Pinpoint the cell where the given text exists, returning its [X, Y] midpoint coordinate. 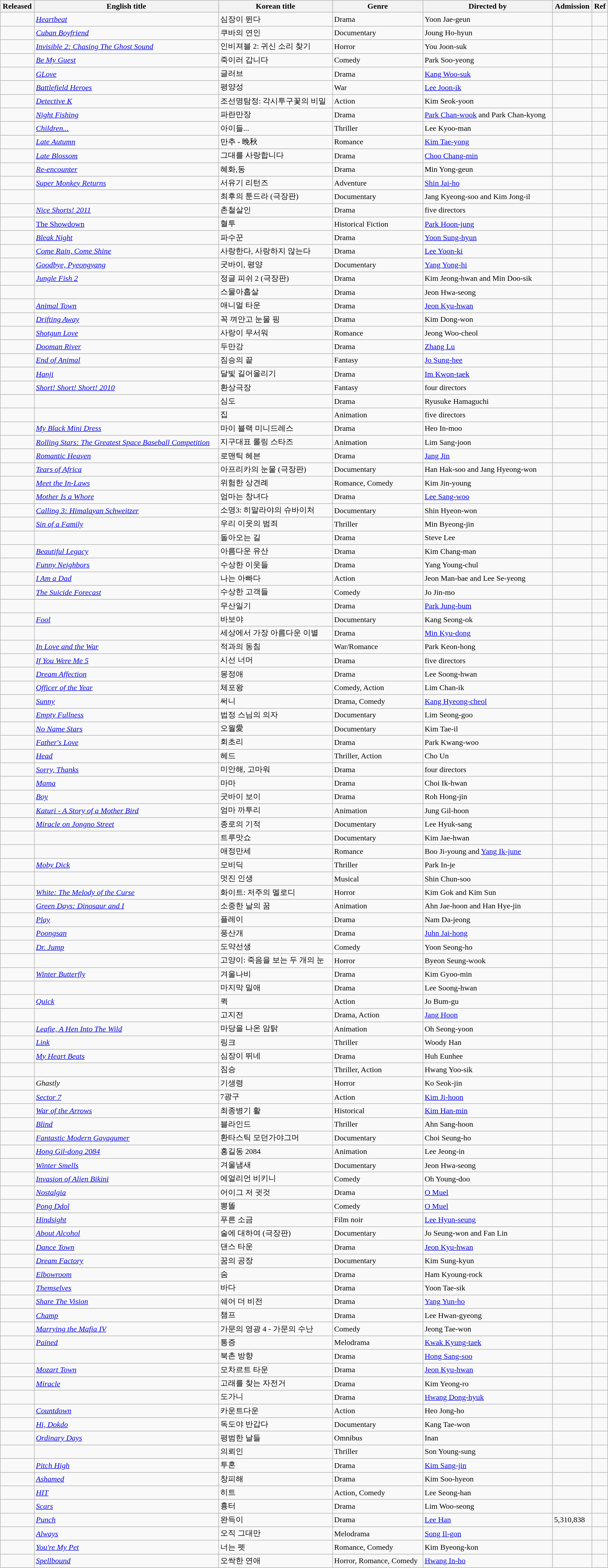
The Suicide Forecast [126, 592]
Hong Gil-dong 2084 [126, 1152]
Jeon Man-bae and Lee Se-yeong [488, 579]
Be My Guest [126, 60]
Lim Woo-seong [488, 1506]
Kim Yeong-ro [488, 1383]
오싹한 연애 [275, 1561]
Park Keon-hong [488, 647]
그대를 사랑합니다 [275, 156]
고래를 찾는 자전거 [275, 1383]
오직 그대만 [275, 1533]
Shin Hyeon-won [488, 510]
Boo Ji-young and Yang Ik-june [488, 851]
엄마 까투리 [275, 810]
최후의 툰드라 (극장판) [275, 197]
Lee Hyun-seung [488, 1220]
심장이 뛴다 [275, 19]
헤드 [275, 756]
Ordinary Days [126, 1438]
Spellbound [126, 1561]
엄마는 창녀다 [275, 497]
Min Kyu-dong [488, 633]
댄스 타운 [275, 1247]
Fantastic Modern Gayagumer [126, 1138]
혜화,동 [275, 169]
Late Autumn [126, 142]
Ahn Sang-hoon [488, 1124]
The Showdown [126, 224]
Short! Short! Short! 2010 [126, 388]
My Black Mini Dress [126, 429]
Kim Byeong-kon [488, 1547]
환타스틱 모던가야그머 [275, 1138]
모차르트 타운 [275, 1370]
Choo Chang-min [488, 156]
Yang Yong-hi [488, 265]
Lee Jeong-in [488, 1152]
Kwak Kyung-taek [488, 1342]
I Am a Dad [126, 579]
인비져블 2: 귀신 소리 찾기 [275, 47]
Kang Tae-won [488, 1424]
Animal Town [126, 306]
Night Fishing [126, 115]
If You Were Me 5 [126, 660]
꿈의 공장 [275, 1261]
Hwang Yoo-sik [488, 1070]
오월愛 [275, 729]
Pained [126, 1342]
Oh Young-doo [488, 1179]
Link [126, 1042]
Nostalgia [126, 1192]
플레이 [275, 920]
에얼리언 비키니 [275, 1179]
의뢰인 [275, 1452]
HIT [126, 1493]
수상한 고객들 [275, 592]
서유기 리턴즈 [275, 183]
북촌 방향 [275, 1356]
Dr. Jump [126, 947]
Park Soo-yeong [488, 60]
Jang Kyeong-soo and Kim Jong-il [488, 197]
투혼 [275, 1465]
Invasion of Alien Bikini [126, 1179]
Woody Han [488, 1042]
Mother Is a Whore [126, 497]
Jang Hoon [488, 1015]
Sorry, Thanks [126, 770]
쿠바의 연인 [275, 33]
겨울나비 [275, 974]
Inan [488, 1438]
우리 이웃의 범죄 [275, 524]
소중한 날의 꿈 [275, 906]
Cuban Boyfriend [126, 33]
War [378, 88]
Moby Dick [126, 865]
Joung Ho-hyun [488, 33]
Kang Woo-suk [488, 74]
정글 피쉬 2 (극장판) [275, 279]
촌철살인 [275, 210]
Choi Seung-ho [488, 1138]
Nice Shorts! 2011 [126, 210]
Min Byeong-jin [488, 524]
소명3: 히말라야의 슈바이처 [275, 510]
GLove [126, 74]
Themselves [126, 1288]
창피해 [275, 1479]
마당을 나온 암탉 [275, 1029]
Jo Sung-hee [488, 360]
Poongsan [126, 933]
War/Romance [378, 647]
Han Hak-soo and Jang Hyeong-won [488, 469]
Kim Sang-jin [488, 1465]
Dance Town [126, 1247]
Mozart Town [126, 1370]
Kim Soo-hyeon [488, 1479]
Adventure [378, 183]
Drama, Comedy [378, 701]
Dream Affection [126, 674]
Hwang In-ho [488, 1561]
쉐어 더 비전 [275, 1302]
Yoon Jae-geun [488, 19]
Kang Hyeong-cheol [488, 701]
위험한 상견례 [275, 483]
너는 펫 [275, 1547]
Ref [600, 6]
Film noir [378, 1220]
짐승의 끝 [275, 360]
Jeong Tae-won [488, 1329]
써니 [275, 701]
완득이 [275, 1520]
Boy [126, 797]
Lee Joon-ik [488, 88]
Hindsight [126, 1220]
Oh Seong-yoon [488, 1029]
애정만세 [275, 851]
Comedy, Action [378, 688]
Romantic Heaven [126, 456]
Marrying the Mafia IV [126, 1329]
숨 [275, 1274]
혈투 [275, 224]
About Alcohol [126, 1233]
Lee Hwan-gyeong [488, 1315]
Re-encounter [126, 169]
Yoon Seong-ho [488, 947]
Invisible 2: Chasing The Ghost Sound [126, 47]
7광구 [275, 1097]
어이그 저 귓것 [275, 1192]
Battlefield Heroes [126, 88]
Miracle [126, 1383]
Heartbeat [126, 19]
Yang Young-chul [488, 565]
Heo Jong-ho [488, 1411]
환상극장 [275, 388]
회초리 [275, 742]
사랑한다, 사랑하지 않는다 [275, 251]
Lim Chan-ik [488, 688]
트루맛쇼 [275, 838]
흉터 [275, 1506]
Directed by [488, 6]
Hi, Dokdo [126, 1424]
미안해, 고마워 [275, 770]
최종병기 활 [275, 1111]
마지막 밀애 [275, 988]
Lee Hyuk-sang [488, 824]
Pong Ddol [126, 1206]
Goodbye, Pyeongyang [126, 265]
Omnibus [378, 1438]
바다 [275, 1288]
히트 [275, 1493]
Kim Tae-il [488, 729]
Yoon Tae-sik [488, 1288]
Steve Lee [488, 538]
Head [126, 756]
Winter Butterfly [126, 974]
몽정애 [275, 674]
돌아오는 길 [275, 538]
Jang Jin [488, 456]
홍길동 2084 [275, 1152]
챔프 [275, 1315]
Korean title [275, 6]
Lee Yoon-ki [488, 251]
집 [275, 415]
Bleak Night [126, 238]
Son Young-sung [488, 1452]
수상한 이웃들 [275, 565]
Park In-je [488, 865]
Im Kwon-taek [488, 374]
My Heart Beats [126, 1056]
파란만장 [275, 115]
퀵 [275, 1001]
Lim Seong-goo [488, 715]
Kim Sung-kyun [488, 1261]
You Joon-suk [488, 47]
Jung Gil-hoon [488, 810]
Shin Jai-ho [488, 183]
Elbowroom [126, 1274]
Countdown [126, 1411]
시선 너머 [275, 660]
마이 블랙 미니드레스 [275, 429]
도약선생 [275, 947]
기생령 [275, 1083]
모비딕 [275, 865]
Kim Tae-yong [488, 142]
Shotgun Love [126, 333]
Choi Ik-hwan [488, 783]
Song Il-gon [488, 1533]
Sunny [126, 701]
Hwang Dong-hyuk [488, 1397]
Champ [126, 1315]
고양이: 죽음을 보는 두 개의 눈 [275, 961]
Jungle Fish 2 [126, 279]
만추 - 晚秋 [275, 142]
Kim Gok and Kim Sun [488, 892]
Jeong Woo-cheol [488, 333]
Mama [126, 783]
술에 대하여 (극장판) [275, 1233]
Calling 3: Himalayan Schweitzer [126, 510]
Beautiful Legacy [126, 551]
뽕똘 [275, 1206]
풍산개 [275, 933]
Kim Seok-yoon [488, 101]
굿바이, 평양 [275, 265]
Roh Hong-jin [488, 797]
고지전 [275, 1015]
Kim Jin-young [488, 483]
Always [126, 1533]
Released [17, 6]
적과의 동침 [275, 647]
Scars [126, 1506]
세상에서 가장 아름다운 이별 [275, 633]
Come Rain, Come Shine [126, 251]
아이들... [275, 128]
도가니 [275, 1397]
Ko Seok-jin [488, 1083]
종로의 기적 [275, 824]
Byeon Seung-wook [488, 961]
애니멀 타운 [275, 306]
멋진 인생 [275, 879]
Kim Ji-hoon [488, 1097]
겨울냄새 [275, 1165]
평범한 날들 [275, 1438]
바보야 [275, 620]
Tears of Africa [126, 469]
Rolling Stars: The Greatest Space Baseball Competition [126, 442]
Historical Fiction [378, 224]
Juhn Jai-hong [488, 933]
평양성 [275, 88]
조선명탐정: 각시투구꽃의 비밀 [275, 101]
Lee Han [488, 1520]
White: The Melody of the Curse [126, 892]
You're My Pet [126, 1547]
체포왕 [275, 688]
스물아홉살 [275, 292]
Admission [572, 6]
Hong Sang-soo [488, 1356]
Drama, Action [378, 1015]
Kim Dong-won [488, 319]
아름다운 유산 [275, 551]
Action, Comedy [378, 1493]
통증 [275, 1342]
Kim Han-min [488, 1111]
Pitch High [126, 1465]
푸른 소금 [275, 1220]
Shin Chun-soo [488, 879]
심장이 뛰네 [275, 1056]
두만강 [275, 347]
달빛 길어올리기 [275, 374]
죽이러 갑니다 [275, 60]
Nam Da-jeong [488, 920]
Lee Seong-han [488, 1493]
Fool [126, 620]
Heo In-moo [488, 429]
Miracle on Jongno Street [126, 824]
꼭 껴안고 눈물 핑 [275, 319]
Kang Seong-ok [488, 620]
법정 스님의 의자 [275, 715]
Jo Seung-won and Fan Lin [488, 1233]
Empty Fullness [126, 715]
카운트다운 [275, 1411]
English title [126, 6]
Jo Jin-mo [488, 592]
Sin of a Family [126, 524]
Sector 7 [126, 1097]
Lee Sang-woo [488, 497]
로맨틱 헤븐 [275, 456]
사랑이 무서워 [275, 333]
Dream Factory [126, 1261]
War of the Arrows [126, 1111]
가문의 영광 4 - 가문의 수난 [275, 1329]
Park Jung-bum [488, 606]
블라인드 [275, 1124]
짐승 [275, 1070]
링크 [275, 1042]
Funny Neighbors [126, 565]
Kim Jae-hwan [488, 838]
독도야 반갑다 [275, 1424]
Kim Chang-man [488, 551]
무산일기 [275, 606]
Dooman River [126, 347]
Share The Vision [126, 1302]
Leafie, A Hen Into The Wild [126, 1029]
Officer of the Year [126, 688]
Ryusuke Hamaguchi [488, 401]
Min Yong-geun [488, 169]
굿바이 보이 [275, 797]
Late Blossom [126, 156]
Yoon Sung-hyun [488, 238]
Punch [126, 1520]
Ghastly [126, 1083]
Quick [126, 1001]
Kim Gyoo-min [488, 974]
In Love and the War [126, 647]
Ham Kyoung-rock [488, 1274]
Jo Bum-gu [488, 1001]
Meet the In-Laws [126, 483]
Lim Sang-joon [488, 442]
Lee Kyoo-man [488, 128]
Horror, Romance, Comedy [378, 1561]
Yang Yun-ho [488, 1302]
Musical [378, 879]
파수꾼 [275, 238]
글러브 [275, 74]
No Name Stars [126, 729]
Drifting Away [126, 319]
심도 [275, 401]
Huh Eunhee [488, 1056]
Kim Jeong-hwan and Min Doo-sik [488, 279]
지구대표 롤링 스타즈 [275, 442]
Historical [378, 1111]
Zhang Lu [488, 347]
Detective K [126, 101]
Winter Smells [126, 1165]
Ahn Jae-hoon and Han Hye-jin [488, 906]
Play [126, 920]
Ashamed [126, 1479]
Green Days: Dinosaur and I [126, 906]
아프리카의 눈물 (극장판) [275, 469]
Children... [126, 128]
End of Animal [126, 360]
Cho Un [488, 756]
화이트: 저주의 멜로디 [275, 892]
5,310,838 [572, 1520]
Katuri - A Story of a Mother Bird [126, 810]
Hanji [126, 374]
Park Chan-wook and Park Chan-kyong [488, 115]
Park Kwang-woo [488, 742]
Father's Love [126, 742]
마마 [275, 783]
Blind [126, 1124]
Super Monkey Returns [126, 183]
Park Hoon-jung [488, 224]
Genre [378, 6]
나는 아빠다 [275, 579]
